Identify which cell holds the provided text, then report its [x, y] central coordinate. 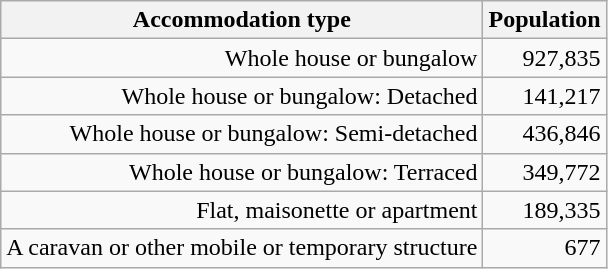
A caravan or other mobile or temporary structure [242, 248]
Whole house or bungalow [242, 58]
349,772 [544, 172]
Flat, maisonette or apartment [242, 210]
677 [544, 248]
Population [544, 20]
Whole house or bungalow: Detached [242, 96]
141,217 [544, 96]
927,835 [544, 58]
Accommodation type [242, 20]
Whole house or bungalow: Terraced [242, 172]
436,846 [544, 134]
189,335 [544, 210]
Whole house or bungalow: Semi-detached [242, 134]
